From the cell containing the given text, extract its center point as [X, Y] coordinate. 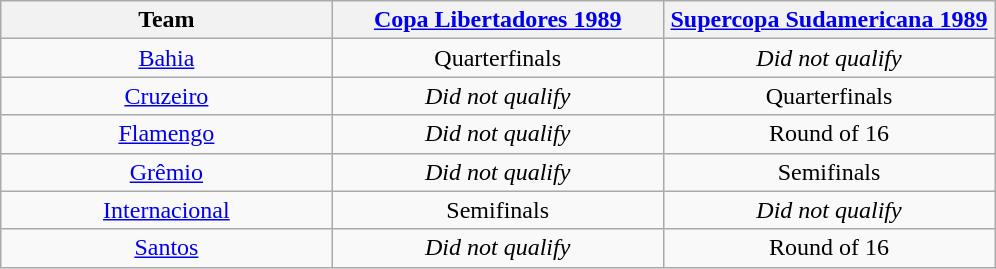
Flamengo [166, 134]
Internacional [166, 210]
Team [166, 20]
Bahia [166, 58]
Copa Libertadores 1989 [498, 20]
Grêmio [166, 172]
Supercopa Sudamericana 1989 [828, 20]
Santos [166, 248]
Cruzeiro [166, 96]
